Return the [X, Y] coordinate for the center point of the cell that contains the specified text.  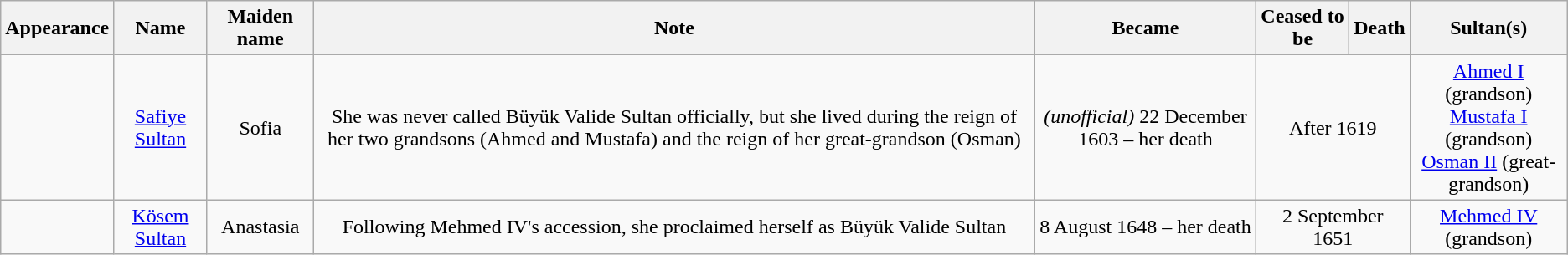
Safiye Sultan [161, 127]
Maiden name [260, 28]
Sofia [260, 127]
Anastasia [260, 227]
Sultan(s) [1488, 28]
Death [1380, 28]
Ahmed I (grandson)Mustafa I (grandson)Osman II (great-grandson) [1488, 127]
Mehmed IV (grandson) [1488, 227]
8 August 1648 – her death [1146, 227]
Note [673, 28]
Following Mehmed IV's accession, she proclaimed herself as Büyük Valide Sultan [673, 227]
2 September 1651 [1333, 227]
Appearance [57, 28]
Name [161, 28]
After 1619 [1333, 127]
Kösem Sultan [161, 227]
Ceased to be [1302, 28]
(unofficial) 22 December 1603 – her death [1146, 127]
Became [1146, 28]
